Extract the [x, y] coordinate from the center of the cell holding the provided text.  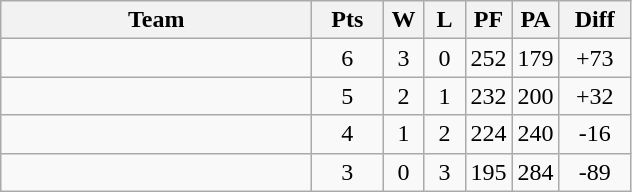
232 [488, 96]
+73 [594, 58]
PF [488, 20]
224 [488, 134]
Pts [348, 20]
Team [156, 20]
-16 [594, 134]
284 [536, 172]
200 [536, 96]
L [444, 20]
195 [488, 172]
PA [536, 20]
252 [488, 58]
5 [348, 96]
240 [536, 134]
+32 [594, 96]
6 [348, 58]
-89 [594, 172]
179 [536, 58]
Diff [594, 20]
W [404, 20]
4 [348, 134]
